Identify which cell holds the provided text, then report its [x, y] central coordinate. 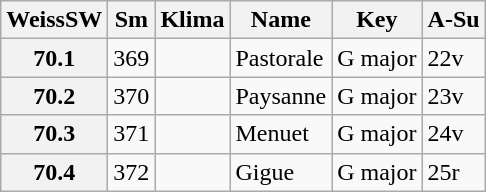
369 [132, 58]
25r [454, 172]
371 [132, 134]
22v [454, 58]
Gigue [281, 172]
70.1 [54, 58]
70.2 [54, 96]
Paysanne [281, 96]
24v [454, 134]
A-Su [454, 20]
Sm [132, 20]
Klima [192, 20]
Key [377, 20]
Menuet [281, 134]
372 [132, 172]
370 [132, 96]
23v [454, 96]
70.4 [54, 172]
Pastorale [281, 58]
WeissSW [54, 20]
Name [281, 20]
70.3 [54, 134]
